Return the [x, y] coordinate for the center point of the cell that contains the specified text.  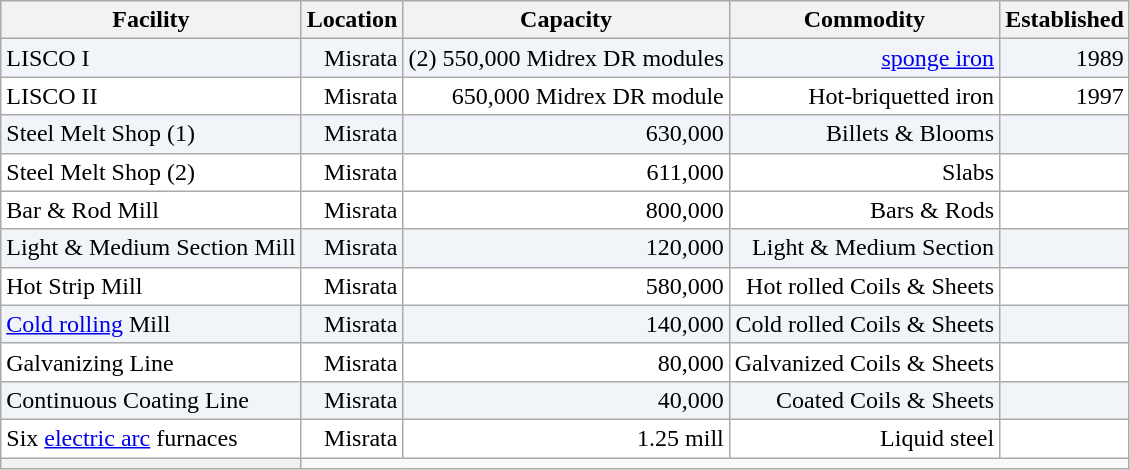
1.25 mill [566, 438]
Continuous Coating Line [151, 400]
1989 [1065, 58]
120,000 [566, 248]
LISCO I [151, 58]
80,000 [566, 362]
611,000 [566, 172]
Hot rolled Coils & Sheets [864, 286]
Light & Medium Section Mill [151, 248]
140,000 [566, 324]
sponge iron [864, 58]
630,000 [566, 134]
Steel Melt Shop (2) [151, 172]
(2) 550,000 Midrex DR modules [566, 58]
Galvanized Coils & Sheets [864, 362]
Cold rolled Coils & Sheets [864, 324]
LISCO II [151, 96]
Liquid steel [864, 438]
Light & Medium Section [864, 248]
800,000 [566, 210]
Bars & Rods [864, 210]
Established [1065, 20]
Commodity [864, 20]
Coated Coils & Sheets [864, 400]
Billets & Blooms [864, 134]
Bar & Rod Mill [151, 210]
Facility [151, 20]
Six electric arc furnaces [151, 438]
Hot Strip Mill [151, 286]
Cold rolling Mill [151, 324]
Hot-briquetted iron [864, 96]
40,000 [566, 400]
1997 [1065, 96]
Steel Melt Shop (1) [151, 134]
Capacity [566, 20]
580,000 [566, 286]
Slabs [864, 172]
Location [352, 20]
650,000 Midrex DR module [566, 96]
Galvanizing Line [151, 362]
